Return (x, y) of the center of cell containing provided text 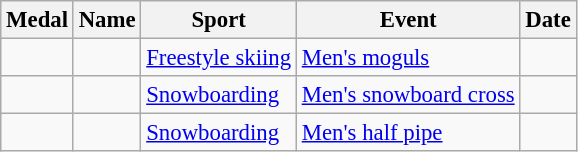
Sport (219, 20)
Event (408, 20)
Date (548, 20)
Men's half pipe (408, 133)
Name (107, 20)
Men's moguls (408, 58)
Medal (38, 20)
Men's snowboard cross (408, 95)
Freestyle skiing (219, 58)
